Detect which cell encompasses the target text, then output its (X, Y) center coordinate. 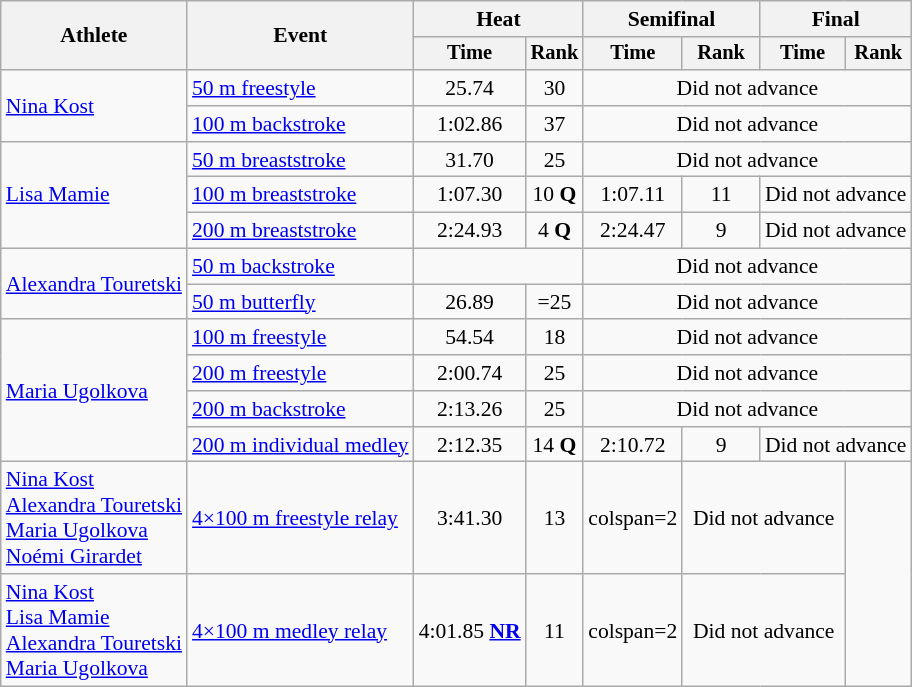
Heat (499, 19)
31.70 (470, 160)
2:10.72 (632, 445)
2:24.93 (470, 231)
1:02.86 (470, 124)
4 Q (555, 231)
1:07.11 (632, 195)
Maria Ugolkova (94, 391)
30 (555, 88)
3:41.30 (470, 518)
=25 (555, 302)
Alexandra Touretski (94, 284)
Nina KostLisa MamieAlexandra TouretskiMaria Ugolkova (94, 630)
100 m freestyle (300, 338)
100 m backstroke (300, 124)
Event (300, 36)
2:00.74 (470, 373)
200 m breaststroke (300, 231)
Nina KostAlexandra TouretskiMaria UgolkovaNoémi Girardet (94, 518)
Lisa Mamie (94, 196)
200 m freestyle (300, 373)
4:01.85 NR (470, 630)
Final (836, 19)
Nina Kost (94, 106)
18 (555, 338)
Athlete (94, 36)
1:07.30 (470, 195)
25.74 (470, 88)
14 Q (555, 445)
26.89 (470, 302)
50 m butterfly (300, 302)
4×100 m freestyle relay (300, 518)
37 (555, 124)
2:13.26 (470, 409)
54.54 (470, 338)
100 m breaststroke (300, 195)
2:12.35 (470, 445)
50 m backstroke (300, 267)
50 m freestyle (300, 88)
13 (555, 518)
200 m individual medley (300, 445)
10 Q (555, 195)
4×100 m medley relay (300, 630)
50 m breaststroke (300, 160)
2:24.47 (632, 231)
Semifinal (672, 19)
200 m backstroke (300, 409)
